Detect which cell encompasses the target text, then output its (x, y) center coordinate. 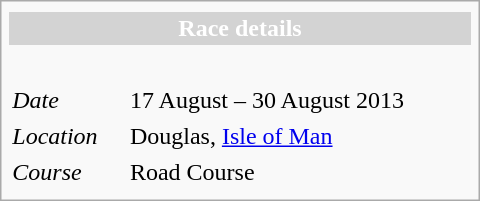
Location (66, 136)
17 August – 30 August 2013 (299, 100)
Douglas, Isle of Man (299, 136)
Race details (240, 28)
Road Course (299, 172)
Date (66, 100)
Course (66, 172)
